Identify which cell holds the provided text, then report its [x, y] central coordinate. 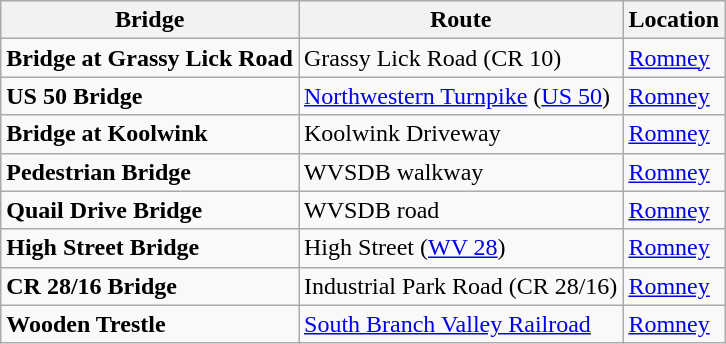
Koolwink Driveway [460, 134]
South Branch Valley Railroad [460, 324]
Route [460, 20]
Northwestern Turnpike (US 50) [460, 96]
Bridge [150, 20]
Location [674, 20]
Grassy Lick Road (CR 10) [460, 58]
WVSDB walkway [460, 172]
Bridge at Grassy Lick Road [150, 58]
WVSDB road [460, 210]
Industrial Park Road (CR 28/16) [460, 286]
High Street (WV 28) [460, 248]
Wooden Trestle [150, 324]
Quail Drive Bridge [150, 210]
US 50 Bridge [150, 96]
High Street Bridge [150, 248]
CR 28/16 Bridge [150, 286]
Bridge at Koolwink [150, 134]
Pedestrian Bridge [150, 172]
